Identify which cell holds the provided text, then report its (x, y) central coordinate. 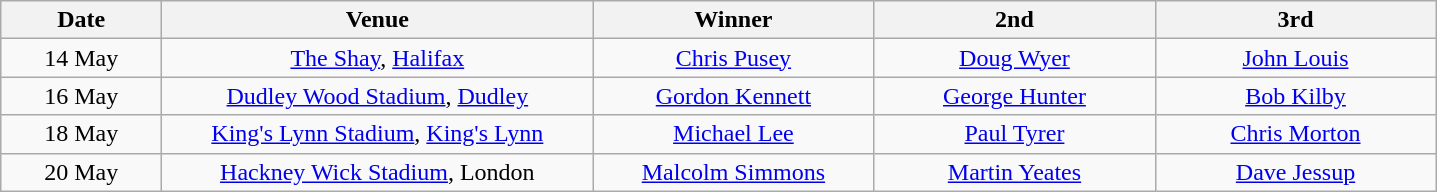
2nd (1014, 20)
George Hunter (1014, 96)
Chris Pusey (734, 58)
Hackney Wick Stadium, London (378, 172)
Winner (734, 20)
Dave Jessup (1296, 172)
Michael Lee (734, 134)
Dudley Wood Stadium, Dudley (378, 96)
Gordon Kennett (734, 96)
18 May (82, 134)
Paul Tyrer (1014, 134)
John Louis (1296, 58)
20 May (82, 172)
Bob Kilby (1296, 96)
Date (82, 20)
Venue (378, 20)
3rd (1296, 20)
Chris Morton (1296, 134)
Doug Wyer (1014, 58)
14 May (82, 58)
Martin Yeates (1014, 172)
Malcolm Simmons (734, 172)
The Shay, Halifax (378, 58)
16 May (82, 96)
King's Lynn Stadium, King's Lynn (378, 134)
